For the text-containing cell, return its midpoint in (x, y) coordinate format. 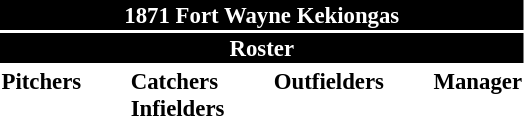
1871 Fort Wayne Kekiongas (262, 15)
Roster (262, 48)
